Locate the cell with the specified text and output its [X, Y] center coordinate. 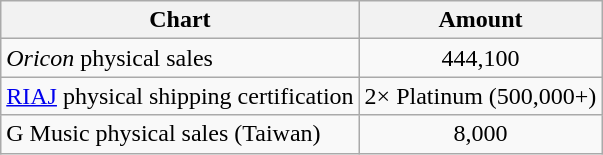
RIAJ physical shipping certification [180, 96]
G Music physical sales (Taiwan) [180, 134]
444,100 [480, 58]
Chart [180, 20]
Amount [480, 20]
8,000 [480, 134]
2× Platinum (500,000+) [480, 96]
Oricon physical sales [180, 58]
